Locate the cell with the specified text and output its [X, Y] center coordinate. 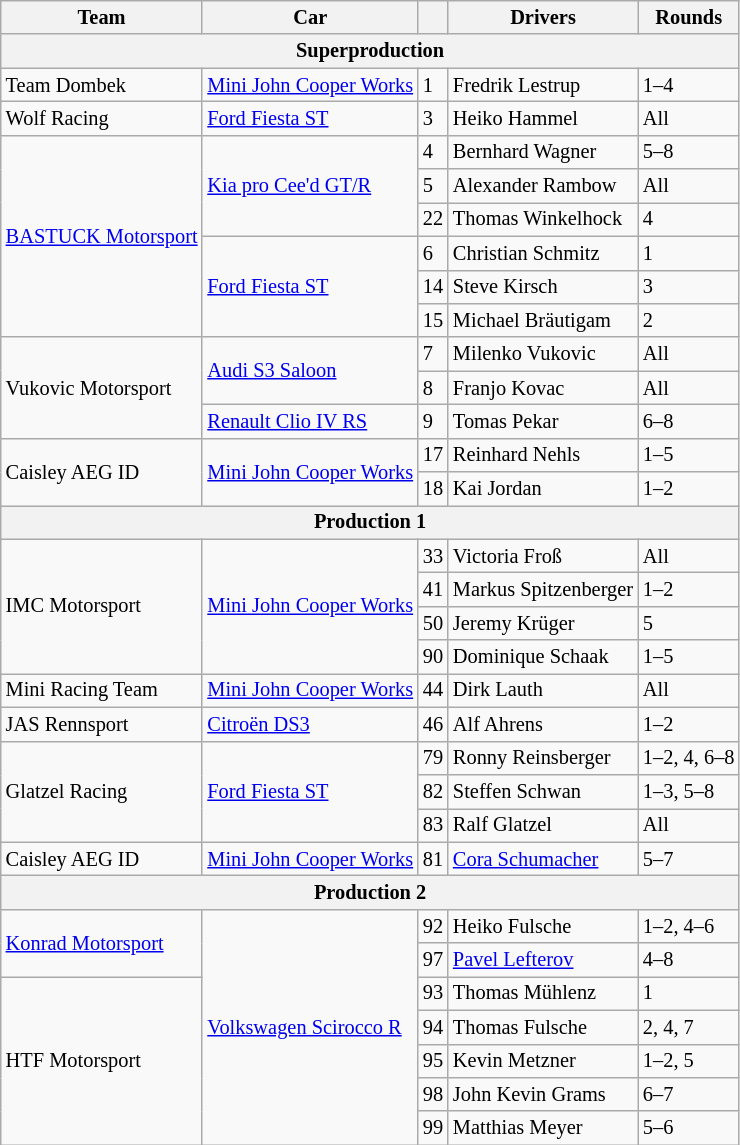
Christian Schmitz [543, 253]
Rounds [688, 17]
6–8 [688, 421]
Konrad Motorsport [102, 942]
93 [433, 993]
Ralf Glatzel [543, 825]
5–6 [688, 1128]
4–8 [688, 960]
Ronny Reinsberger [543, 758]
Renault Clio IV RS [310, 421]
Thomas Mühlenz [543, 993]
Audi S3 Saloon [310, 370]
Dirk Lauth [543, 690]
Heiko Hammel [543, 118]
Bernhard Wagner [543, 152]
82 [433, 791]
Production 2 [370, 892]
John Kevin Grams [543, 1094]
Pavel Lefterov [543, 960]
79 [433, 758]
5–8 [688, 152]
17 [433, 455]
Franjo Kovac [543, 388]
98 [433, 1094]
1–2, 4–6 [688, 926]
Production 1 [370, 522]
Cora Schumacher [543, 859]
Fredrik Lestrup [543, 85]
95 [433, 1061]
Steffen Schwan [543, 791]
Thomas Winkelhock [543, 219]
Team Dombek [102, 85]
Steve Kirsch [543, 287]
Heiko Fulsche [543, 926]
41 [433, 589]
92 [433, 926]
JAS Rennsport [102, 724]
Car [310, 17]
Matthias Meyer [543, 1128]
Reinhard Nehls [543, 455]
Wolf Racing [102, 118]
18 [433, 489]
1–2, 5 [688, 1061]
Milenko Vukovic [543, 354]
Tomas Pekar [543, 421]
Kia pro Cee'd GT/R [310, 186]
6 [433, 253]
6–7 [688, 1094]
Vukovic Motorsport [102, 388]
5–7 [688, 859]
Drivers [543, 17]
1–4 [688, 85]
Team [102, 17]
Glatzel Racing [102, 792]
Kai Jordan [543, 489]
83 [433, 825]
Alexander Rambow [543, 186]
Victoria Froß [543, 556]
Alf Ahrens [543, 724]
99 [433, 1128]
81 [433, 859]
2 [688, 320]
50 [433, 623]
Michael Bräutigam [543, 320]
22 [433, 219]
Kevin Metzner [543, 1061]
Volkswagen Scirocco R [310, 1027]
Citroën DS3 [310, 724]
HTF Motorsport [102, 1060]
Dominique Schaak [543, 657]
IMC Motorsport [102, 606]
46 [433, 724]
Markus Spitzenberger [543, 589]
90 [433, 657]
15 [433, 320]
9 [433, 421]
44 [433, 690]
33 [433, 556]
1–3, 5–8 [688, 791]
97 [433, 960]
7 [433, 354]
Superproduction [370, 51]
94 [433, 1027]
Jeremy Krüger [543, 623]
Mini Racing Team [102, 690]
BASTUCK Motorsport [102, 236]
1–2, 4, 6–8 [688, 758]
14 [433, 287]
Thomas Fulsche [543, 1027]
2, 4, 7 [688, 1027]
8 [433, 388]
